Determine the (x, y) coordinate at the center of the cell enclosing the given text.  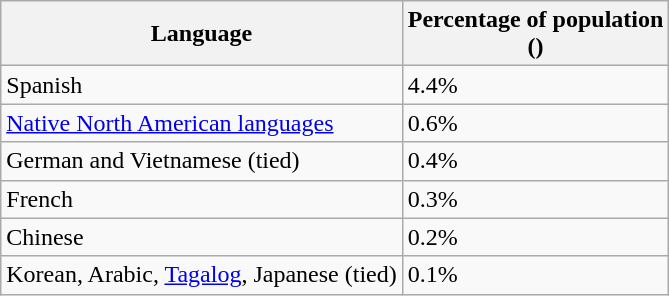
Percentage of population() (536, 34)
Language (202, 34)
0.1% (536, 275)
Native North American languages (202, 123)
Spanish (202, 85)
German and Vietnamese (tied) (202, 161)
Korean, Arabic, Tagalog, Japanese (tied) (202, 275)
0.4% (536, 161)
Chinese (202, 237)
French (202, 199)
4.4% (536, 85)
0.2% (536, 237)
0.6% (536, 123)
0.3% (536, 199)
